Return (x, y) of the center of cell containing provided text 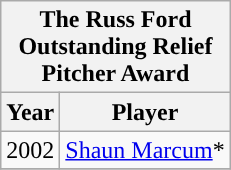
Shaun Marcum* (145, 150)
The Russ Ford Outstanding Relief Pitcher Award (116, 47)
2002 (30, 150)
Year (30, 112)
Player (145, 112)
